Output the [X, Y] coordinate of the center of the cell containing the given text.  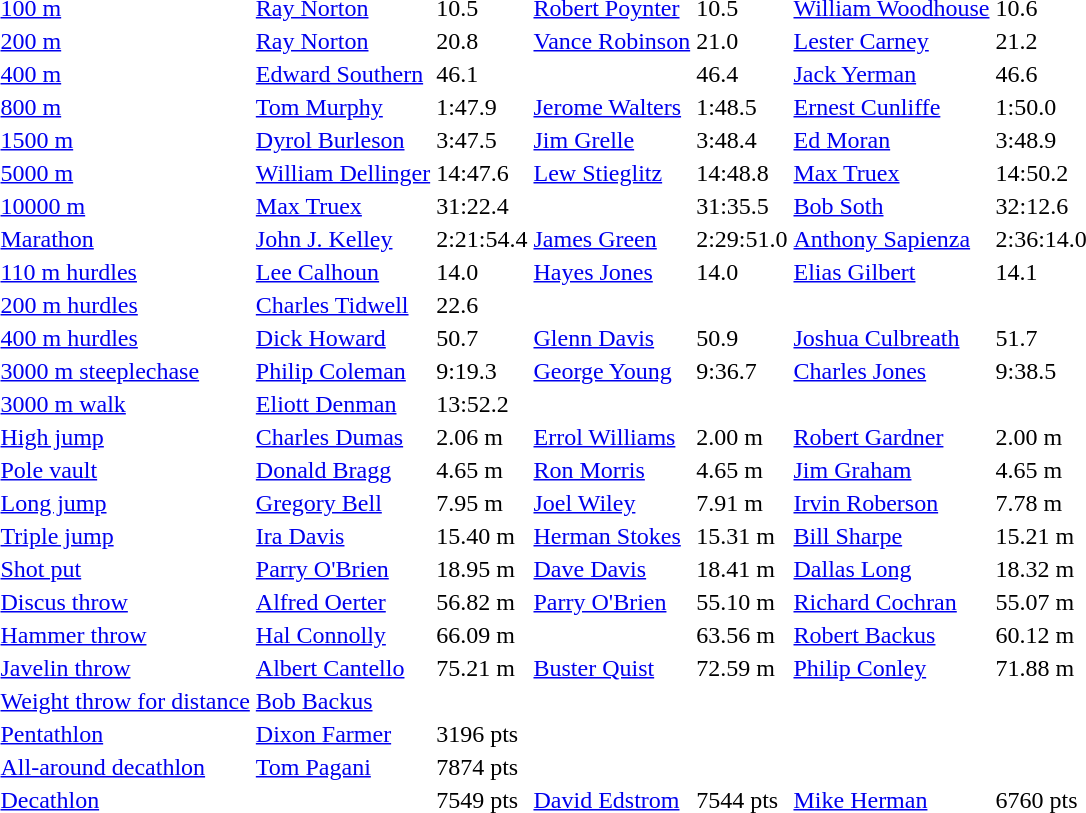
31:35.5 [742, 206]
Philip Coleman [342, 371]
31:22.4 [482, 206]
Bob Soth [892, 206]
James Green [612, 239]
7.91 m [742, 503]
21.0 [742, 41]
46.1 [482, 74]
Dave Davis [612, 569]
55.10 m [742, 602]
William Dellinger [342, 173]
2.06 m [482, 437]
2:21:54.4 [482, 239]
Lew Stieglitz [612, 173]
50.9 [742, 338]
Bob Backus [342, 701]
13:52.2 [482, 404]
Dick Howard [342, 338]
20.8 [482, 41]
7874 pts [482, 767]
7.95 m [482, 503]
Irvin Roberson [892, 503]
Ron Morris [612, 470]
Hal Connolly [342, 635]
Gregory Bell [342, 503]
Albert Cantello [342, 668]
50.7 [482, 338]
Joshua Culbreath [892, 338]
Alfred Oerter [342, 602]
Anthony Sapienza [892, 239]
56.82 m [482, 602]
18.95 m [482, 569]
Ray Norton [342, 41]
1:48.5 [742, 107]
66.09 m [482, 635]
Errol Williams [612, 437]
Jerome Walters [612, 107]
63.56 m [742, 635]
15.40 m [482, 536]
Jim Graham [892, 470]
Dixon Farmer [342, 734]
18.41 m [742, 569]
Eliott Denman [342, 404]
Elias Gilbert [892, 272]
Donald Bragg [342, 470]
2.00 m [742, 437]
Jim Grelle [612, 140]
Robert Backus [892, 635]
Dyrol Burleson [342, 140]
75.21 m [482, 668]
Tom Murphy [342, 107]
Ernest Cunliffe [892, 107]
3:47.5 [482, 140]
14:48.8 [742, 173]
Lester Carney [892, 41]
3196 pts [482, 734]
George Young [612, 371]
Charles Jones [892, 371]
Tom Pagani [342, 767]
Dallas Long [892, 569]
Robert Gardner [892, 437]
Ira Davis [342, 536]
3:48.4 [742, 140]
Bill Sharpe [892, 536]
2:29:51.0 [742, 239]
1:47.9 [482, 107]
Herman Stokes [612, 536]
John J. Kelley [342, 239]
Philip Conley [892, 668]
9:36.7 [742, 371]
Jack Yerman [892, 74]
Vance Robinson [612, 41]
Edward Southern [342, 74]
22.6 [482, 305]
14:47.6 [482, 173]
Richard Cochran [892, 602]
Joel Wiley [612, 503]
46.4 [742, 74]
Glenn Davis [612, 338]
72.59 m [742, 668]
Buster Quist [612, 668]
Hayes Jones [612, 272]
Charles Dumas [342, 437]
9:19.3 [482, 371]
Charles Tidwell [342, 305]
15.31 m [742, 536]
Lee Calhoun [342, 272]
Ed Moran [892, 140]
